Locate the cell with the specified text and output its (X, Y) center coordinate. 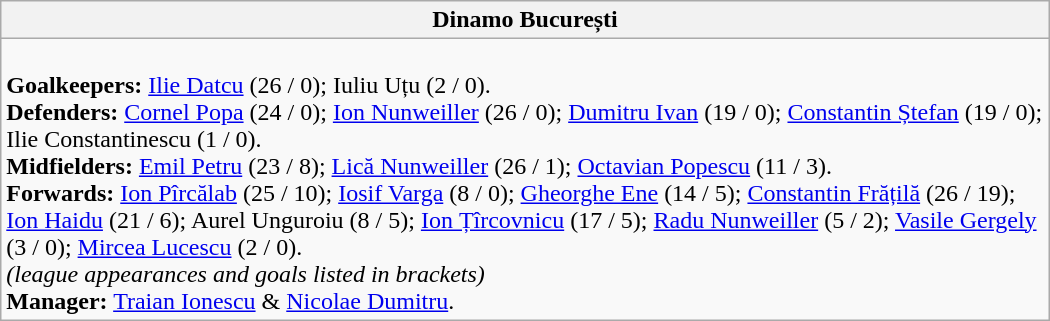
Dinamo București (525, 20)
